Identify which cell holds the provided text, then report its [X, Y] central coordinate. 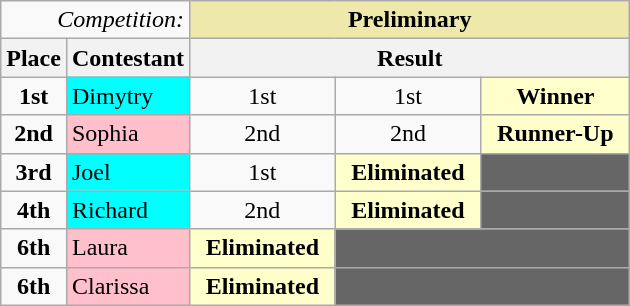
Clarissa [128, 286]
Contestant [128, 58]
Sophia [128, 134]
Richard [128, 210]
Competition: [96, 20]
Place [34, 58]
Winner [556, 96]
Preliminary [410, 20]
4th [34, 210]
Result [410, 58]
Runner-Up [556, 134]
Laura [128, 248]
Joel [128, 172]
3rd [34, 172]
Dimytry [128, 96]
